Locate the cell with the specified text and output its [x, y] center coordinate. 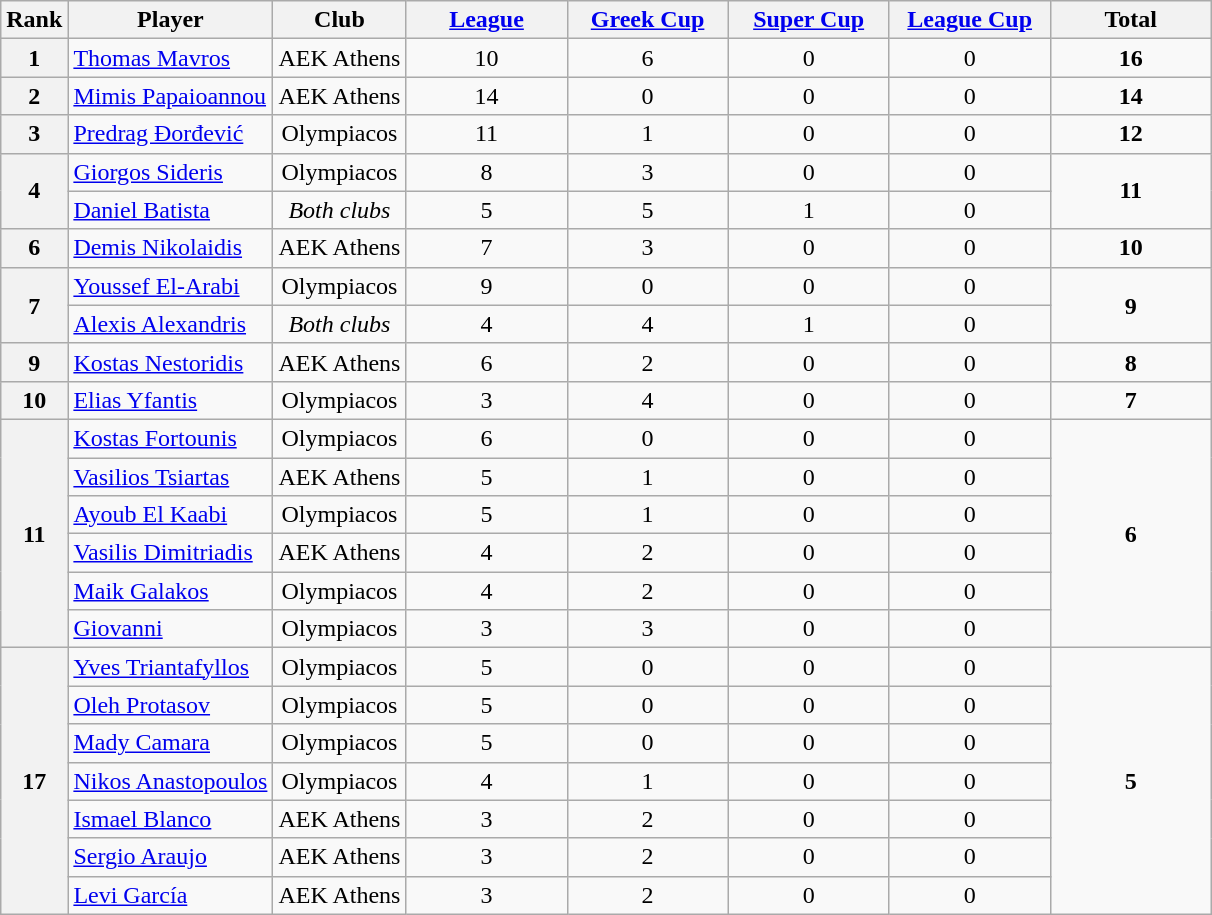
Mimis Papaioannou [170, 96]
17 [34, 781]
Predrag Đorđević [170, 134]
Kostas Nestoridis [170, 362]
Super Cup [808, 20]
Ismael Blanco [170, 819]
16 [1130, 58]
Demis Nikolaidis [170, 248]
Greek Cup [648, 20]
Youssef El-Arabi [170, 286]
Giovanni [170, 629]
Total [1130, 20]
Vasilios Tsiartas [170, 477]
Yves Triantafyllos [170, 667]
Daniel Batista [170, 210]
Maik Galakos [170, 591]
League [486, 20]
Kostas Fortounis [170, 438]
Giorgos Sideris [170, 172]
Rank [34, 20]
Vasilis Dimitriadis [170, 553]
League Cup [970, 20]
Mady Camara [170, 743]
12 [1130, 134]
Nikos Anastopoulos [170, 781]
Club [340, 20]
Oleh Protasov [170, 705]
Elias Yfantis [170, 400]
Levi García [170, 895]
Sergio Araujo [170, 857]
Player [170, 20]
Ayoub El Kaabi [170, 515]
Thomas Mavros [170, 58]
Alexis Alexandris [170, 324]
